Search for the cell housing the specified text and yield its (X, Y) center coordinate. 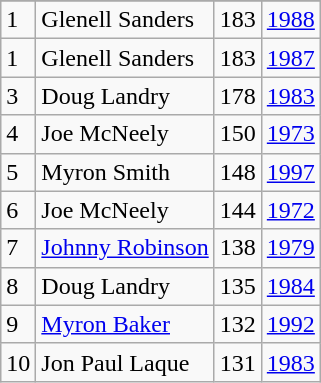
8 (18, 286)
7 (18, 248)
9 (18, 324)
135 (238, 286)
1984 (290, 286)
1988 (290, 20)
1972 (290, 210)
1997 (290, 172)
132 (238, 324)
1992 (290, 324)
Myron Baker (125, 324)
138 (238, 248)
6 (18, 210)
150 (238, 134)
1979 (290, 248)
3 (18, 96)
1987 (290, 58)
131 (238, 362)
5 (18, 172)
10 (18, 362)
1973 (290, 134)
148 (238, 172)
144 (238, 210)
Johnny Robinson (125, 248)
178 (238, 96)
4 (18, 134)
Jon Paul Laque (125, 362)
Myron Smith (125, 172)
